Locate the cell with the specified text and output its (X, Y) center coordinate. 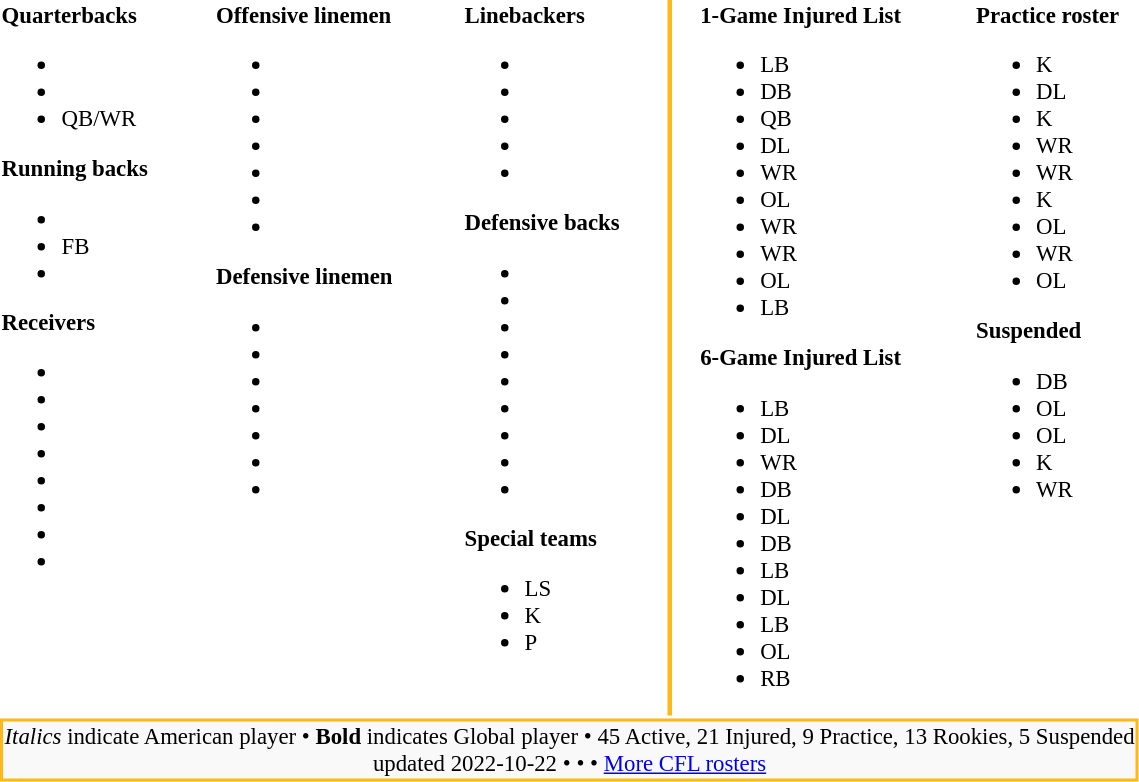
Offensive linemenDefensive linemen (315, 358)
LinebackersDefensive backsSpecial teams LS K P (552, 358)
Quarterbacks QB/WRRunning backs FBReceivers (84, 358)
1-Game Injured List LB DB QB DL WR OL WR WR OL LB6-Game Injured List LB DL WR DB DL DB LB DL LB OL RB (814, 358)
